Find where the given text appears and provide that cell's center as [X, Y] coordinate. 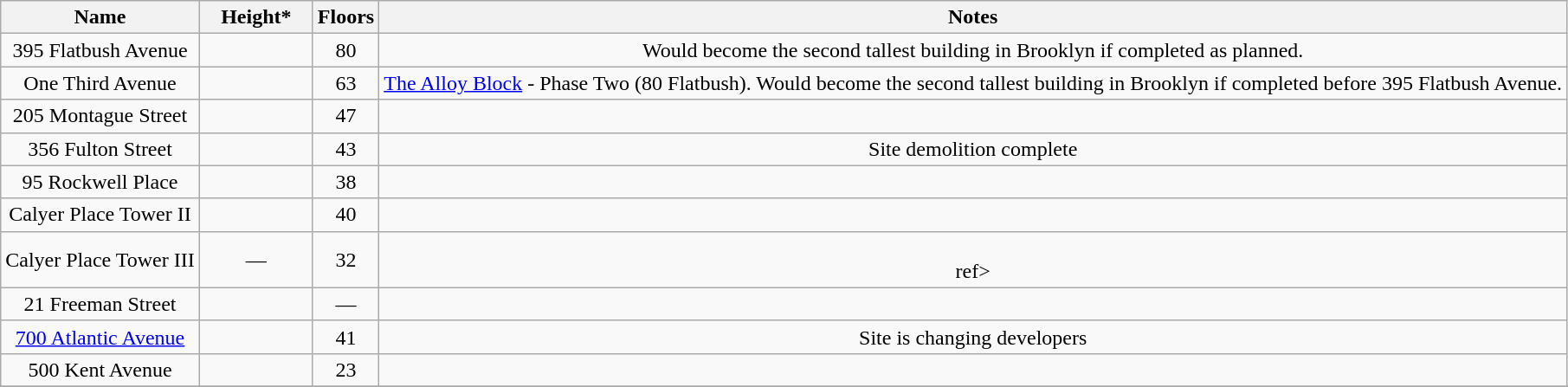
Calyer Place Tower II [100, 215]
Height* [256, 17]
23 [345, 370]
38 [345, 182]
40 [345, 215]
One Third Avenue [100, 83]
Site is changing developers [973, 337]
Site demolition complete [973, 149]
63 [345, 83]
Floors [345, 17]
700 Atlantic Avenue [100, 337]
41 [345, 337]
ref> [973, 260]
95 Rockwell Place [100, 182]
32 [345, 260]
The Alloy Block - Phase Two (80 Flatbush). Would become the second tallest building in Brooklyn if completed before 395 Flatbush Avenue. [973, 83]
Notes [973, 17]
205 Montague Street [100, 116]
Calyer Place Tower III [100, 260]
Would become the second tallest building in Brooklyn if completed as planned. [973, 50]
80 [345, 50]
356 Fulton Street [100, 149]
21 Freeman Street [100, 304]
43 [345, 149]
395 Flatbush Avenue [100, 50]
47 [345, 116]
Name [100, 17]
500 Kent Avenue [100, 370]
